From the cell containing the given text, extract its center point as (x, y) coordinate. 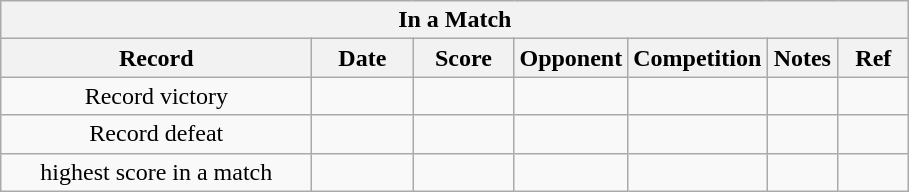
Record victory (156, 96)
Competition (698, 58)
Ref (874, 58)
Notes (802, 58)
Opponent (571, 58)
Record (156, 58)
Date (362, 58)
highest score in a match (156, 172)
In a Match (455, 20)
Record defeat (156, 134)
Score (464, 58)
